For the text-containing cell, return its midpoint in [X, Y] coordinate format. 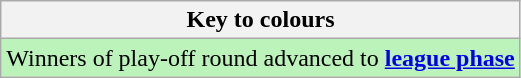
Key to colours [261, 20]
Winners of play-off round advanced to league phase [261, 58]
